Capture the cell that displays the provided text and extract its (X, Y) central coordinate. 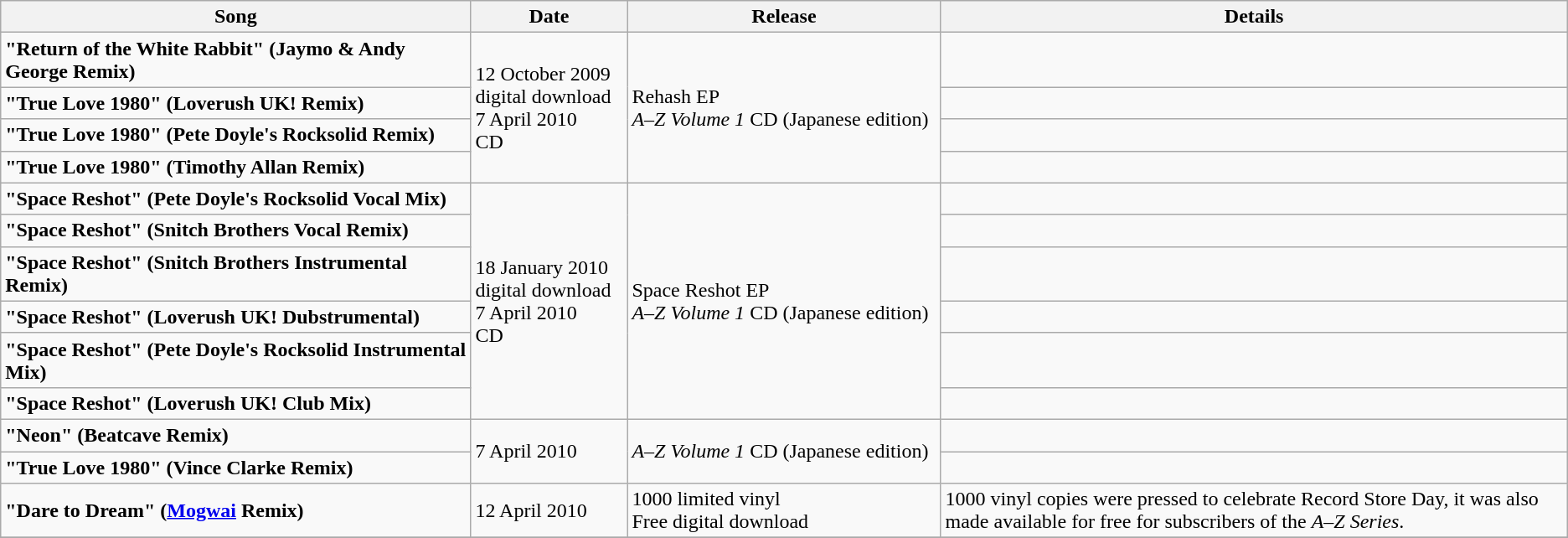
Space Reshot EPA–Z Volume 1 CD (Japanese edition) (784, 301)
1000 limited vinylFree digital download (784, 511)
"Dare to Dream" (Mogwai Remix) (236, 511)
18 January 2010digital download7 April 2010CD (549, 301)
Details (1254, 17)
Date (549, 17)
1000 vinyl copies were pressed to celebrate Record Store Day, it was also made available for free for subscribers of the A–Z Series. (1254, 511)
"Space Reshot" (Pete Doyle's Rocksolid Vocal Mix) (236, 199)
"Neon" (Beatcave Remix) (236, 435)
"True Love 1980" (Timothy Allan Remix) (236, 167)
Release (784, 17)
"Space Reshot" (Snitch Brothers Vocal Remix) (236, 230)
"True Love 1980" (Vince Clarke Remix) (236, 467)
"True Love 1980" (Loverush UK! Remix) (236, 103)
"Space Reshot" (Pete Doyle's Rocksolid Instrumental Mix) (236, 360)
12 April 2010 (549, 511)
12 October 2009digital download7 April 2010CD (549, 107)
"Space Reshot" (Snitch Brothers Instrumental Remix) (236, 273)
"Space Reshot" (Loverush UK! Club Mix) (236, 403)
"True Love 1980" (Pete Doyle's Rocksolid Remix) (236, 135)
Song (236, 17)
7 April 2010 (549, 451)
Rehash EPA–Z Volume 1 CD (Japanese edition) (784, 107)
"Return of the White Rabbit" (Jaymo & Andy George Remix) (236, 60)
A–Z Volume 1 CD (Japanese edition) (784, 451)
"Space Reshot" (Loverush UK! Dubstrumental) (236, 317)
